Extract the [X, Y] coordinate from the center of the cell holding the provided text.  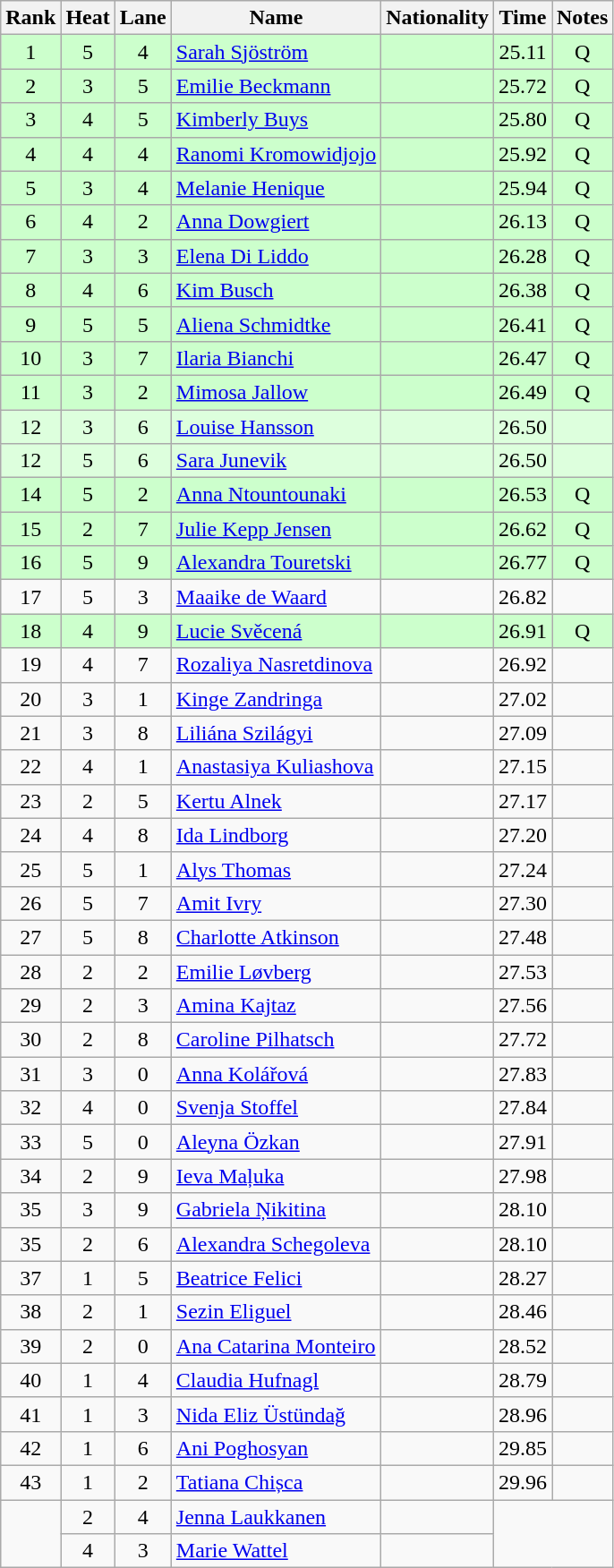
Notes [582, 18]
27.20 [523, 835]
31 [30, 1074]
Lane [143, 18]
27.91 [523, 1142]
32 [30, 1108]
27.84 [523, 1108]
26.82 [523, 597]
Amina Kajtaz [276, 1006]
24 [30, 835]
Melanie Henique [276, 188]
25.92 [523, 154]
Liliána Szilágyi [276, 733]
Rank [30, 18]
14 [30, 495]
26 [30, 903]
21 [30, 733]
18 [30, 631]
Lucie Svěcená [276, 631]
26.53 [523, 495]
Aleyna Özkan [276, 1142]
Nationality [438, 18]
Marie Wattel [276, 1551]
40 [30, 1380]
Ana Catarina Monteiro [276, 1346]
Maaike de Waard [276, 597]
19 [30, 665]
17 [30, 597]
25.11 [523, 52]
11 [30, 392]
26.47 [523, 358]
27.72 [523, 1040]
43 [30, 1482]
Julie Kepp Jensen [276, 529]
28.79 [523, 1380]
27.56 [523, 1006]
Sarah Sjöström [276, 52]
Ida Lindborg [276, 835]
26.49 [523, 392]
Ilaria Bianchi [276, 358]
20 [30, 699]
30 [30, 1040]
27.98 [523, 1176]
34 [30, 1176]
Anna Dowgiert [276, 222]
26.92 [523, 665]
Nida Eliz Üstündağ [276, 1414]
Louise Hansson [276, 427]
15 [30, 529]
Anastasiya Kuliashova [276, 767]
26.28 [523, 256]
28.27 [523, 1278]
42 [30, 1448]
Gabriela Ņikitina [276, 1210]
28.96 [523, 1414]
Emilie Beckmann [276, 86]
Heat [88, 18]
Alys Thomas [276, 869]
Mimosa Jallow [276, 392]
Jenna Laukkanen [276, 1517]
29 [30, 1006]
27.48 [523, 937]
41 [30, 1414]
26.77 [523, 563]
27.30 [523, 903]
27.24 [523, 869]
27.09 [523, 733]
25.80 [523, 120]
Ani Poghosyan [276, 1448]
27.83 [523, 1074]
Sara Junevik [276, 461]
Beatrice Felici [276, 1278]
Emilie Løvberg [276, 971]
Ieva Maļuka [276, 1176]
Charlotte Atkinson [276, 937]
Elena Di Liddo [276, 256]
29.85 [523, 1448]
Tatiana Chișca [276, 1482]
25.94 [523, 188]
27.15 [523, 767]
28 [30, 971]
Kinge Zandringa [276, 699]
Sezin Eliguel [276, 1312]
33 [30, 1142]
28.46 [523, 1312]
Alexandra Touretski [276, 563]
27.17 [523, 801]
26.62 [523, 529]
26.91 [523, 631]
Time [523, 18]
Anna Kolářová [276, 1074]
Anna Ntountounaki [276, 495]
29.96 [523, 1482]
Ranomi Kromowidjojo [276, 154]
Claudia Hufnagl [276, 1380]
27.02 [523, 699]
Kertu Alnek [276, 801]
25.72 [523, 86]
28.52 [523, 1346]
26.38 [523, 290]
37 [30, 1278]
Kimberly Buys [276, 120]
26.13 [523, 222]
Name [276, 18]
38 [30, 1312]
Svenja Stoffel [276, 1108]
27 [30, 937]
25 [30, 869]
23 [30, 801]
39 [30, 1346]
16 [30, 563]
27.53 [523, 971]
Rozaliya Nasretdinova [276, 665]
26.41 [523, 324]
Caroline Pilhatsch [276, 1040]
22 [30, 767]
Amit Ivry [276, 903]
10 [30, 358]
Aliena Schmidtke [276, 324]
Kim Busch [276, 290]
Alexandra Schegoleva [276, 1244]
